Extract the [x, y] coordinate from the center of the cell holding the provided text.  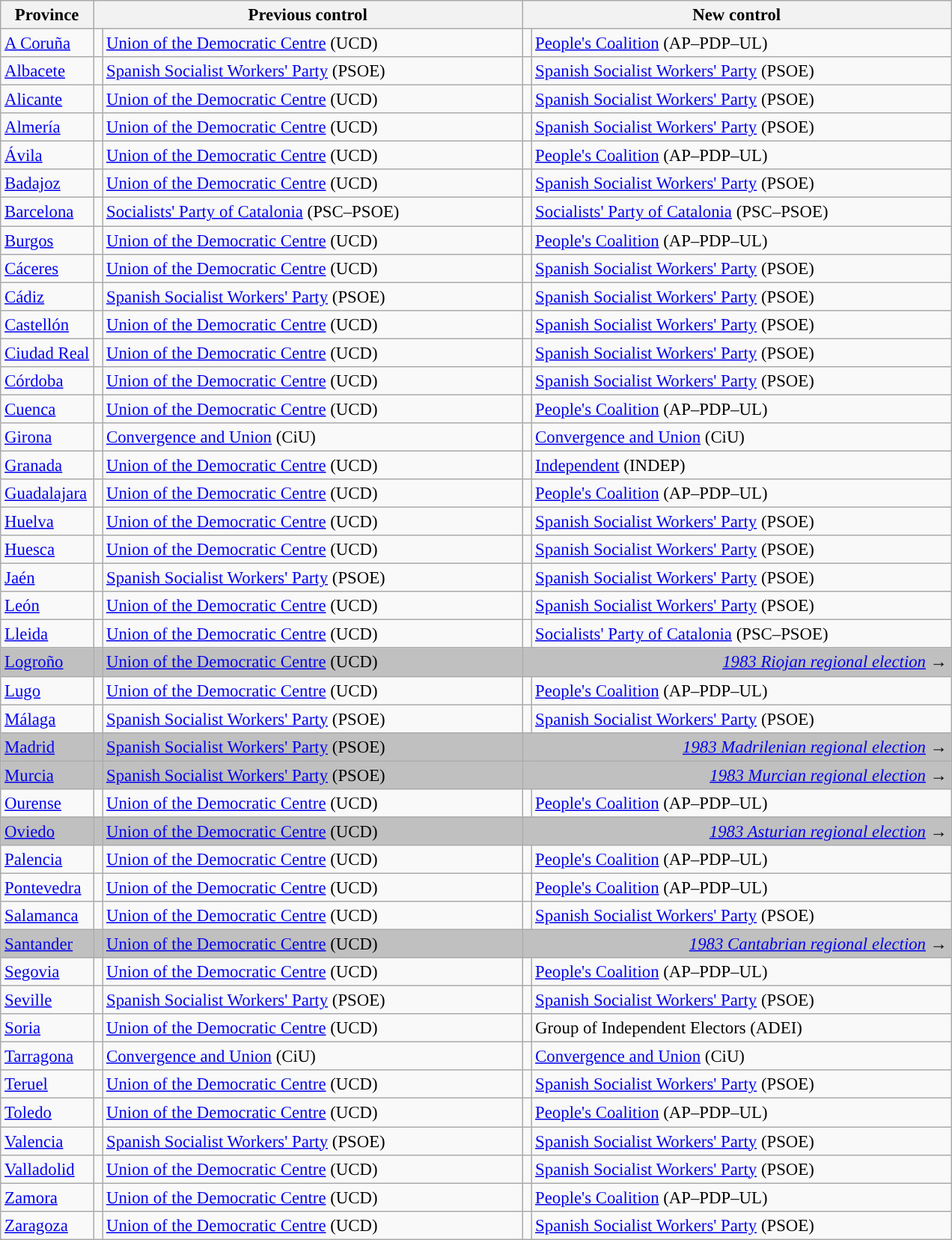
Logroño [47, 663]
Zaragoza [47, 1225]
Cuenca [47, 409]
Salamanca [47, 916]
Lleida [47, 634]
A Coruña [47, 43]
Madrid [47, 747]
Alicante [47, 100]
Ourense [47, 803]
Ávila [47, 156]
Valencia [47, 1141]
Guadalajara [47, 493]
Oviedo [47, 831]
1983 Cantabrian regional election → [736, 944]
León [47, 606]
Girona [47, 437]
Independent (INDEP) [741, 465]
Murcia [47, 775]
Segovia [47, 972]
Ciudad Real [47, 353]
Barcelona [47, 212]
Huelva [47, 522]
Burgos [47, 240]
Palencia [47, 860]
Cádiz [47, 297]
New control [736, 15]
Previous control [308, 15]
Cáceres [47, 268]
Málaga [47, 719]
Valladolid [47, 1169]
Teruel [47, 1085]
Tarragona [47, 1057]
Zamora [47, 1197]
Córdoba [47, 381]
Albacete [47, 71]
Jaén [47, 578]
1983 Asturian regional election → [736, 831]
Toledo [47, 1113]
Group of Independent Electors (ADEI) [741, 1028]
Santander [47, 944]
1983 Murcian regional election → [736, 775]
Lugo [47, 690]
Soria [47, 1028]
Pontevedra [47, 887]
1983 Madrilenian regional election → [736, 747]
Castellón [47, 324]
Province [47, 15]
Badajoz [47, 183]
1983 Riojan regional election → [736, 663]
Almería [47, 127]
Huesca [47, 550]
Seville [47, 1000]
Granada [47, 465]
